Identify which cell holds the provided text, then report its [x, y] central coordinate. 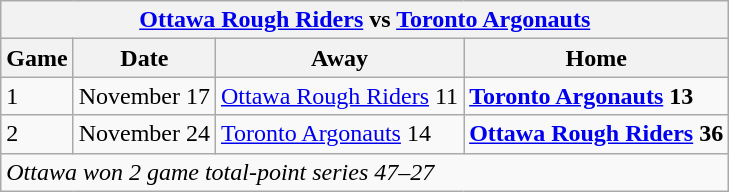
Date [144, 58]
Ottawa won 2 game total-point series 47–27 [365, 172]
Away [339, 58]
November 17 [144, 96]
Ottawa Rough Riders 11 [339, 96]
Game [37, 58]
Toronto Argonauts 14 [339, 134]
Home [596, 58]
Ottawa Rough Riders vs Toronto Argonauts [365, 20]
2 [37, 134]
1 [37, 96]
Ottawa Rough Riders 36 [596, 134]
November 24 [144, 134]
Toronto Argonauts 13 [596, 96]
